Detect which cell encompasses the target text, then output its [X, Y] center coordinate. 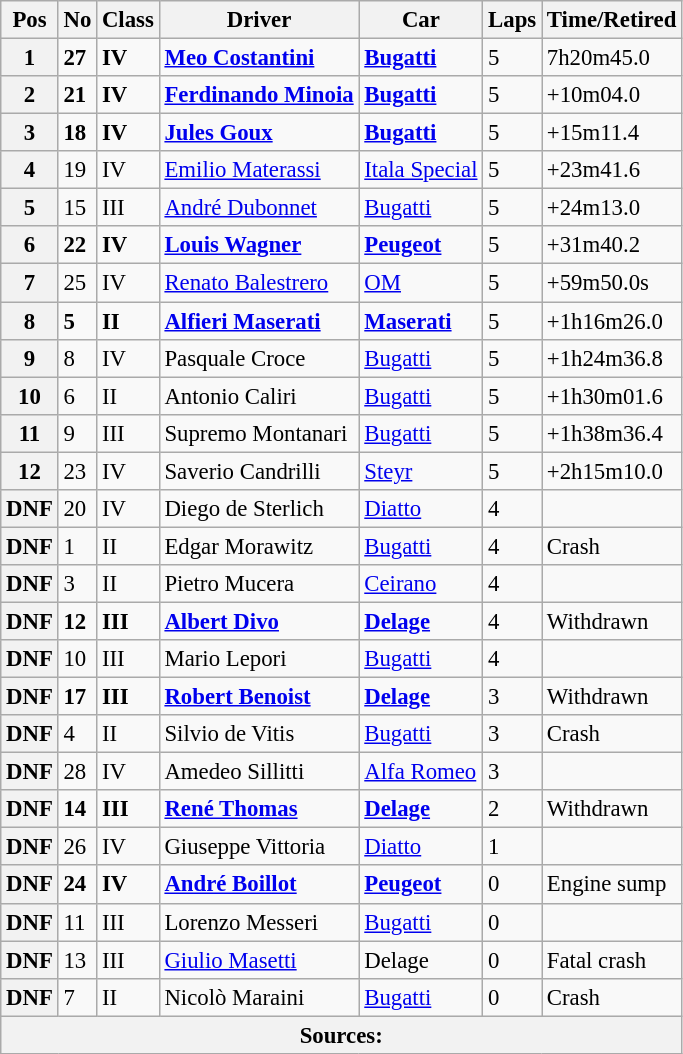
28 [77, 772]
Driver [259, 20]
Albert Divo [259, 621]
+2h15m10.0 [612, 471]
25 [77, 283]
Alfieri Maserati [259, 321]
Nicolò Maraini [259, 997]
21 [77, 95]
Edgar Morawitz [259, 546]
23 [77, 471]
Silvio de Vitis [259, 734]
+59m50.0s [612, 283]
Supremo Montanari [259, 433]
20 [77, 509]
Mario Lepori [259, 659]
Ceirano [421, 584]
27 [77, 58]
14 [77, 809]
Sources: [342, 1035]
Louis Wagner [259, 245]
Pietro Mucera [259, 584]
+15m11.4 [612, 133]
+1h38m36.4 [612, 433]
19 [77, 170]
Amedeo Sillitti [259, 772]
Emilio Materassi [259, 170]
Steyr [421, 471]
+1h24m36.8 [612, 358]
Time/Retired [612, 20]
Jules Goux [259, 133]
15 [77, 208]
Saverio Candrilli [259, 471]
13 [77, 960]
7h20m45.0 [612, 58]
No [77, 20]
Class [128, 20]
+1h16m26.0 [612, 321]
+23m41.6 [612, 170]
+31m40.2 [612, 245]
Robert Benoist [259, 697]
Itala Special [421, 170]
Engine sump [612, 885]
26 [77, 847]
OM [421, 283]
Renato Balestrero [259, 283]
+24m13.0 [612, 208]
Ferdinando Minoia [259, 95]
Fatal crash [612, 960]
17 [77, 697]
Giulio Masetti [259, 960]
+1h30m01.6 [612, 396]
+10m04.0 [612, 95]
André Boillot [259, 885]
Pos [30, 20]
Car [421, 20]
Alfa Romeo [421, 772]
Diego de Sterlich [259, 509]
Lorenzo Messeri [259, 922]
Antonio Caliri [259, 396]
Maserati [421, 321]
18 [77, 133]
Meo Costantini [259, 58]
André Dubonnet [259, 208]
Pasquale Croce [259, 358]
22 [77, 245]
René Thomas [259, 809]
24 [77, 885]
Laps [512, 20]
Giuseppe Vittoria [259, 847]
